Detect which cell encompasses the target text, then output its [X, Y] center coordinate. 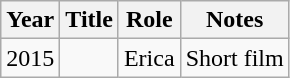
Role [149, 20]
Title [90, 20]
Erica [149, 58]
Short film [234, 58]
Notes [234, 20]
Year [30, 20]
2015 [30, 58]
